For the text-containing cell, return its midpoint in [x, y] coordinate format. 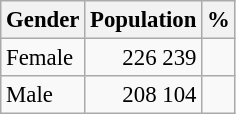
208 104 [144, 95]
Population [144, 20]
226 239 [144, 58]
Male [43, 95]
% [218, 20]
Female [43, 58]
Gender [43, 20]
